Locate the cell with the specified text and output its (X, Y) center coordinate. 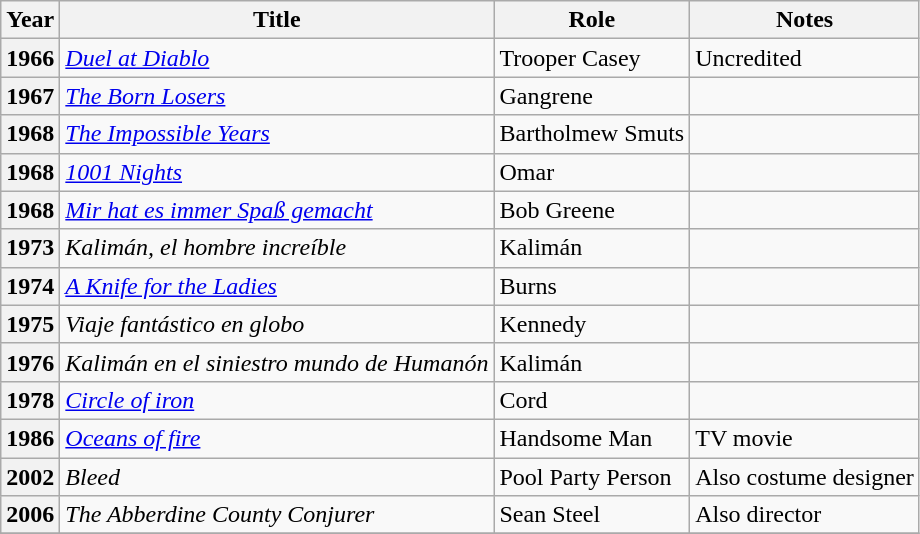
Uncredited (805, 58)
Pool Party Person (592, 477)
Oceans of fire (277, 438)
Gangrene (592, 96)
1975 (30, 324)
The Impossible Years (277, 134)
Circle of iron (277, 400)
1974 (30, 286)
Bob Greene (592, 210)
1001 Nights (277, 172)
Trooper Casey (592, 58)
Mir hat es immer Spaß gemacht (277, 210)
Kalimán en el siniestro mundo de Humanón (277, 362)
1986 (30, 438)
1978 (30, 400)
TV movie (805, 438)
1973 (30, 248)
2002 (30, 477)
Role (592, 20)
Also director (805, 515)
1967 (30, 96)
The Born Losers (277, 96)
Kennedy (592, 324)
Title (277, 20)
Cord (592, 400)
1966 (30, 58)
2006 (30, 515)
Bartholmew Smuts (592, 134)
A Knife for the Ladies (277, 286)
Handsome Man (592, 438)
1976 (30, 362)
Omar (592, 172)
Year (30, 20)
Bleed (277, 477)
Notes (805, 20)
Sean Steel (592, 515)
Viaje fantástico en globo (277, 324)
Duel at Diablo (277, 58)
Also costume designer (805, 477)
Burns (592, 286)
The Abberdine County Conjurer (277, 515)
Kalimán, el hombre increíble (277, 248)
